Detect which cell encompasses the target text, then output its (X, Y) center coordinate. 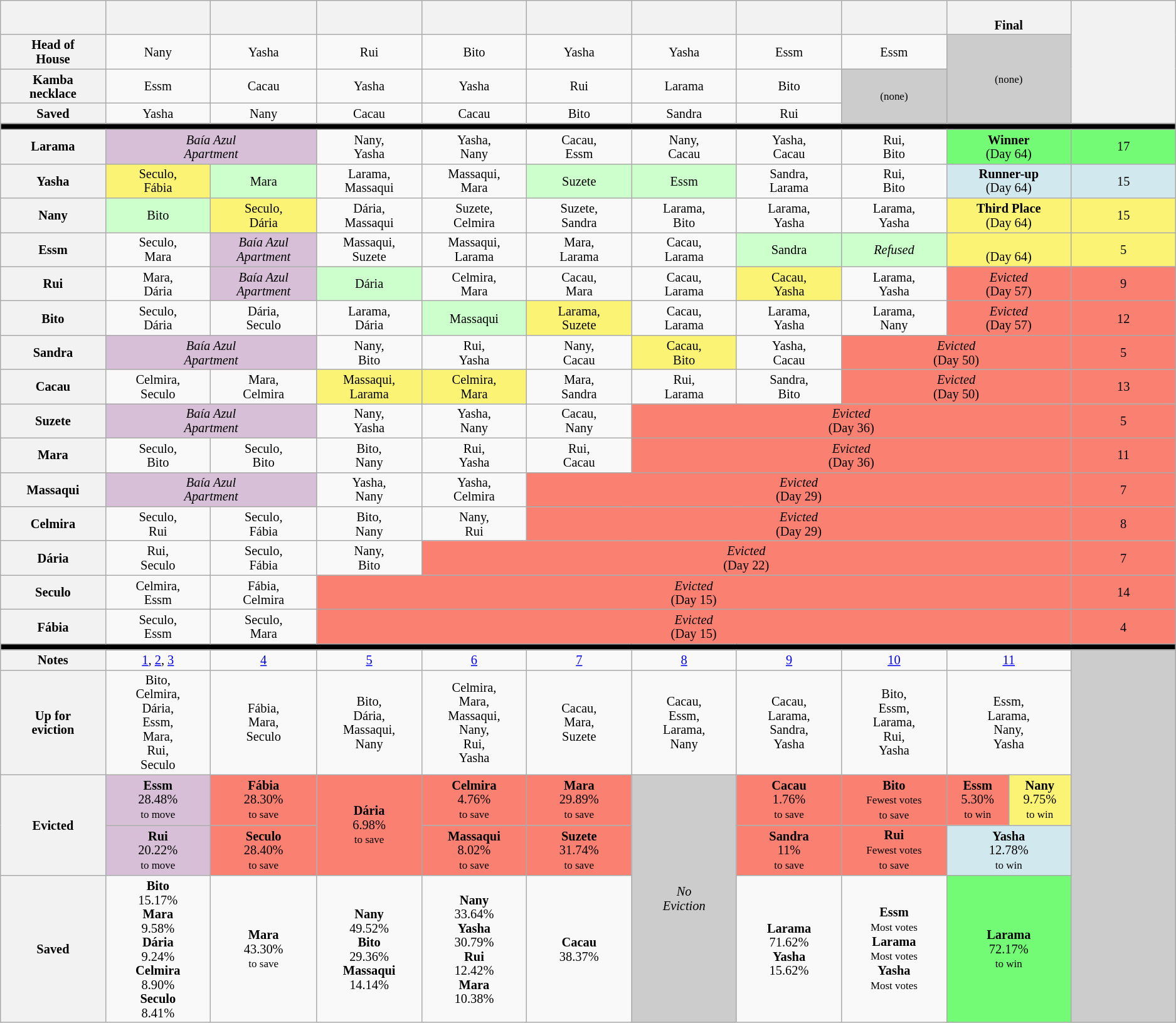
EssmMost votesLaramaMost votesYashaMost votes (894, 948)
Celmira (53, 523)
Notes (53, 660)
Bito,Essm,Larama,Rui,Yasha (894, 723)
Essm5.30%to win (977, 800)
Celmira,Seculo (158, 386)
Evicted(Day 22) (746, 558)
Larama,Suzete (580, 317)
Cacau,Larama,Sandra,Yasha (789, 723)
Sandra11%to save (789, 850)
Cacau,Essm,Larama,Nany (684, 723)
Larama,Dária (369, 317)
Refused (894, 250)
Cacau,Yasha (789, 284)
BitoFewest votesto save (894, 800)
Dária,Seculo (263, 317)
Nany33.64%Yasha30.79%Rui12.42%Mara10.38% (474, 948)
Seculo (53, 592)
17 (1123, 147)
Rui,Larama (684, 386)
Yasha,Celmira (474, 489)
Cacau,Essm (580, 147)
Bito,Dária,Massaqui,Nany (369, 723)
1, 2, 3 (158, 660)
Evicted (53, 825)
Fábia28.30%to save (263, 800)
NoEviction (684, 898)
Winner(Day 64) (1009, 147)
10 (894, 660)
Mara,Celmira (263, 386)
Mara,Sandra (580, 386)
Mara,Dária (158, 284)
Dária6.98%to save (369, 825)
Massaqui,Mara (474, 181)
Runner-up(Day 64) (1009, 181)
Larama,Massaqui (369, 181)
Fábia,Mara,Seculo (263, 723)
Up foreviction (53, 723)
6 (474, 660)
Celmira,Essm (158, 592)
12 (1123, 317)
Head ofHouse (53, 51)
Celmira4.76%to save (474, 800)
Larama,Nany (894, 317)
Larama72.17%to win (1009, 948)
Rui,Cacau (580, 455)
Essm,Larama,Nany,Yasha (1009, 723)
Bito,Celmira,Dária,Essm,Mara,Rui,Seculo (158, 723)
RuiFewest votesto save (894, 850)
Larama,Bito (684, 215)
Nany49.52%Bito29.36%Massaqui14.14% (369, 948)
Yasha12.78%to win (1009, 850)
Cacau1.76%to save (789, 800)
Cacau38.37% (580, 948)
Mara43.30%to save (263, 948)
Massaqui,Suzete (369, 250)
Nany9.75%to win (1040, 800)
Suzete,Celmira (474, 215)
Third Place(Day 64) (1009, 215)
Suzete31.74%to save (580, 850)
Sandra,Larama (789, 181)
Cacau,Mara,Suzete (580, 723)
Nany,Rui (474, 523)
Mara29.89%to save (580, 800)
Cacau,Nany (580, 420)
Rui20.22%to move (158, 850)
Cacau,Mara (580, 284)
Mara,Larama (580, 250)
Suzete,Sandra (580, 215)
Cacau,Bito (684, 352)
Bito15.17%Mara9.58%Dária9.24%Celmira8.90%Seculo8.41% (158, 948)
Rui,Seculo (158, 558)
14 (1123, 592)
Larama71.62%Yasha15.62% (789, 948)
Essm28.48%to move (158, 800)
Dária,Massaqui (369, 215)
Final (1009, 18)
Celmira,Mara,Massaqui,Nany,Rui,Yasha (474, 723)
Seculo28.40%to save (263, 850)
13 (1123, 386)
Seculo,Essm (158, 626)
Massaqui8.02%to save (474, 850)
Sandra,Bito (789, 386)
Seculo,Rui (158, 523)
Kambanecklace (53, 87)
Fábia,Celmira (263, 592)
Fábia (53, 626)
(Day 64) (1009, 250)
